From the cell containing the given text, extract its center point as [x, y] coordinate. 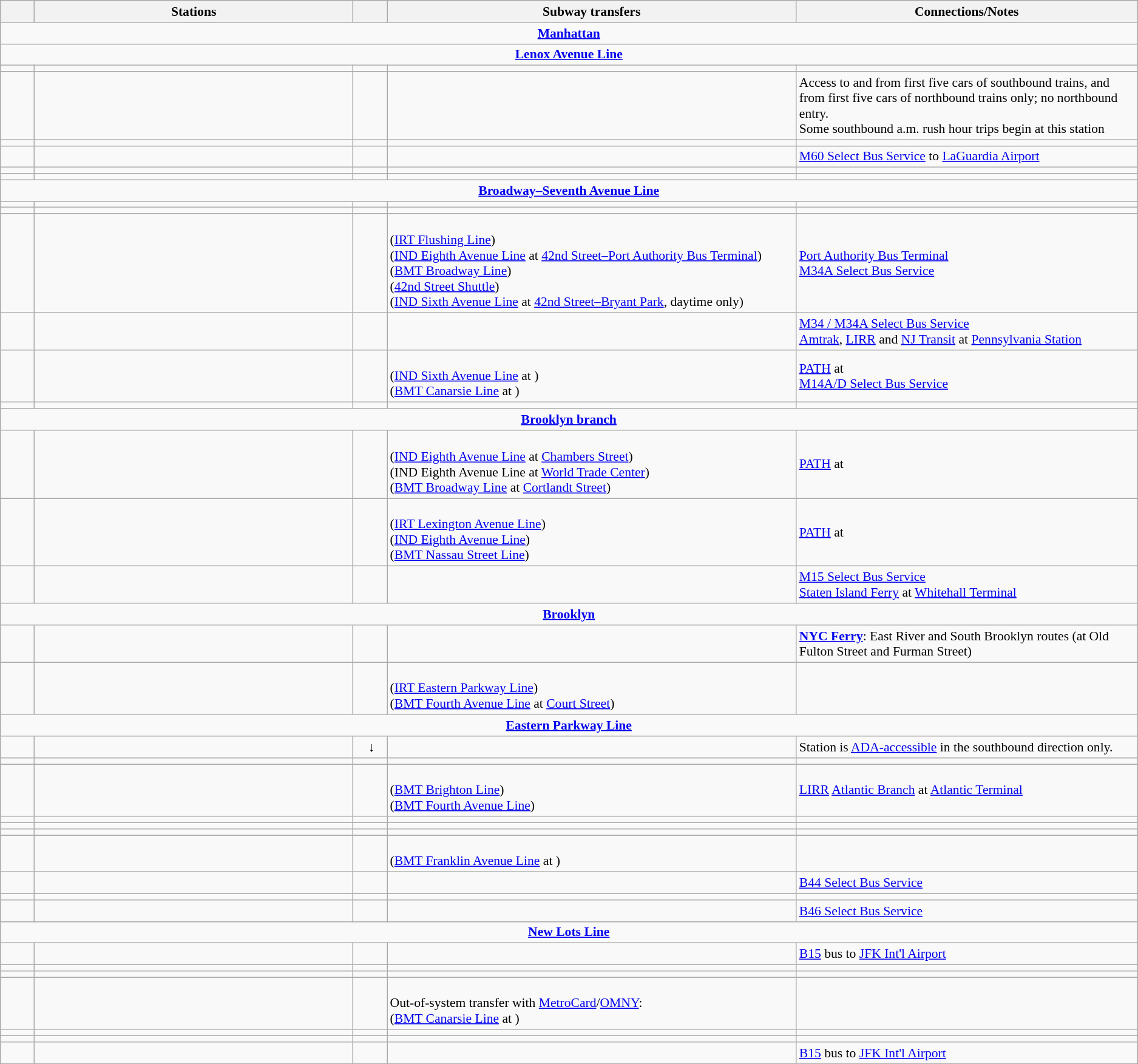
Manhattan [569, 33]
↓ [370, 747]
New Lots Line [569, 932]
Stations [194, 12]
Subway transfers [592, 12]
Lenox Avenue Line [569, 55]
(BMT Brighton Line) (BMT Fourth Avenue Line) [592, 790]
Port Authority Bus TerminalM34A Select Bus Service [967, 263]
Brooklyn branch [569, 419]
Brooklyn [569, 614]
NYC Ferry: East River and South Brooklyn routes (at Old Fulton Street and Furman Street) [967, 643]
B44 Select Bus Service [967, 883]
(IND Sixth Avenue Line at ) (BMT Canarsie Line at ) [592, 376]
Out-of-system transfer with MetroCard/OMNY: (BMT Canarsie Line at ) [592, 1004]
Station is ADA-accessible in the southbound direction only. [967, 747]
Broadway–Seventh Avenue Line [569, 191]
B46 Select Bus Service [967, 911]
(IRT Lexington Avenue Line) (IND Eighth Avenue Line) (BMT Nassau Street Line) [592, 532]
(IRT Eastern Parkway Line) (BMT Fourth Avenue Line at Court Street) [592, 688]
LIRR Atlantic Branch at Atlantic Terminal [967, 790]
M15 Select Bus ServiceStaten Island Ferry at Whitehall Terminal [967, 585]
(IND Eighth Avenue Line at Chambers Street) (IND Eighth Avenue Line at World Trade Center) (BMT Broadway Line at Cortlandt Street) [592, 464]
Eastern Parkway Line [569, 726]
Connections/Notes [967, 12]
PATH at M14A/D Select Bus Service [967, 376]
(BMT Franklin Avenue Line at ) [592, 853]
M60 Select Bus Service to LaGuardia Airport [967, 157]
M34 / M34A Select Bus ServiceAmtrak, LIRR and NJ Transit at Pennsylvania Station [967, 331]
